Scan for the cell matching the given text and deliver its (X, Y) coordinate at center. 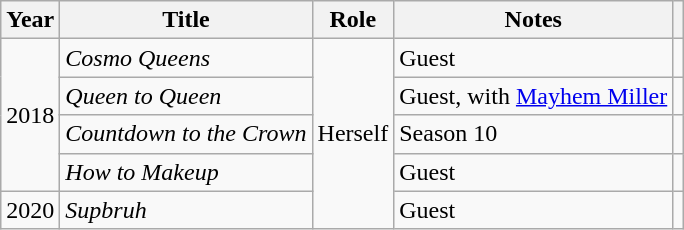
Herself (353, 134)
How to Makeup (186, 172)
2018 (30, 115)
2020 (30, 210)
Title (186, 20)
Guest, with Mayhem Miller (534, 96)
Notes (534, 20)
Season 10 (534, 134)
Supbruh (186, 210)
Cosmo Queens (186, 58)
Role (353, 20)
Year (30, 20)
Countdown to the Crown (186, 134)
Queen to Queen (186, 96)
